Pinpoint the cell where the given text exists, returning its [X, Y] midpoint coordinate. 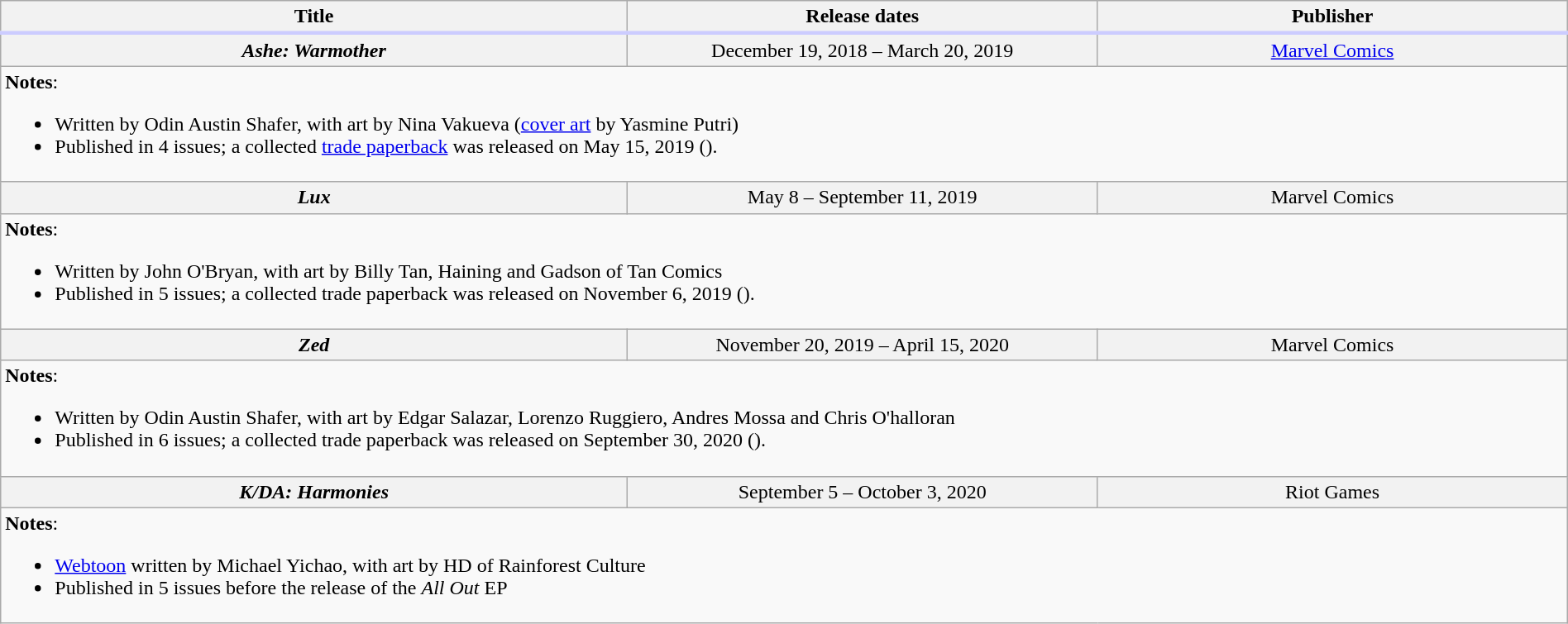
Zed [314, 345]
December 19, 2018 – March 20, 2019 [863, 50]
November 20, 2019 – April 15, 2020 [863, 345]
Title [314, 17]
Ashe: Warmother [314, 50]
K/DA: Harmonies [314, 492]
Release dates [863, 17]
Publisher [1332, 17]
May 8 – September 11, 2019 [863, 198]
Riot Games [1332, 492]
September 5 – October 3, 2020 [863, 492]
Notes:Webtoon written by Michael Yichao, with art by HD of Rainforest CulturePublished in 5 issues before the release of the All Out EP [784, 565]
Lux [314, 198]
